Determine the (x, y) coordinate at the center of the cell enclosing the given text.  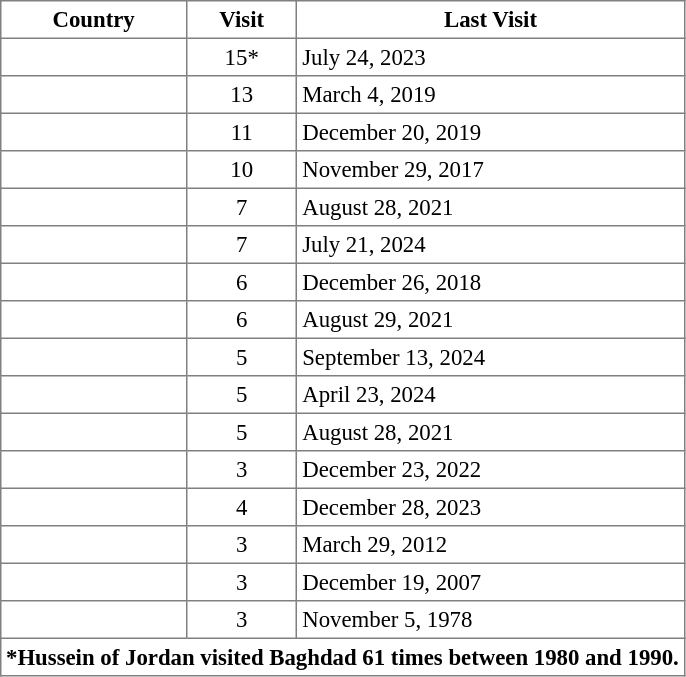
15* (242, 57)
December 28, 2023 (490, 507)
Country (94, 20)
July 21, 2024 (490, 245)
December 19, 2007 (490, 582)
July 24, 2023 (490, 57)
March 4, 2019 (490, 95)
December 26, 2018 (490, 282)
13 (242, 95)
August 29, 2021 (490, 320)
4 (242, 507)
*Hussein of Jordan visited Baghdad 61 times between 1980 and 1990. (342, 657)
March 29, 2012 (490, 545)
11 (242, 132)
Last Visit (490, 20)
November 5, 1978 (490, 620)
Visit (242, 20)
November 29, 2017 (490, 170)
December 20, 2019 (490, 132)
September 13, 2024 (490, 357)
10 (242, 170)
December 23, 2022 (490, 470)
April 23, 2024 (490, 395)
